Locate the cell with the specified text and output its [X, Y] center coordinate. 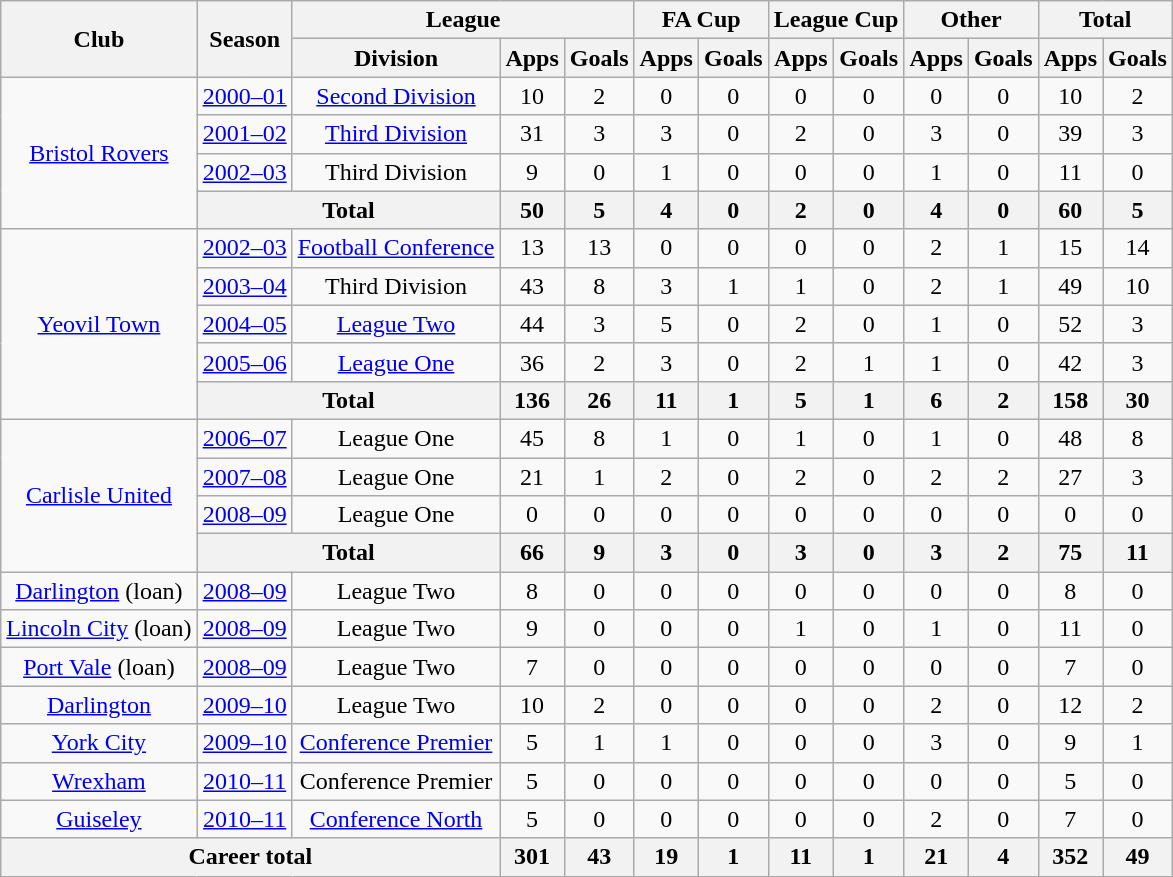
Darlington (loan) [99, 591]
League Cup [836, 20]
Other [971, 20]
301 [532, 857]
2001–02 [244, 134]
6 [936, 400]
52 [1070, 324]
York City [99, 743]
Wrexham [99, 781]
Football Conference [396, 248]
36 [532, 362]
19 [666, 857]
352 [1070, 857]
39 [1070, 134]
Yeovil Town [99, 324]
2006–07 [244, 438]
12 [1070, 705]
Conference North [396, 819]
2005–06 [244, 362]
158 [1070, 400]
2003–04 [244, 286]
Port Vale (loan) [99, 667]
Bristol Rovers [99, 153]
2004–05 [244, 324]
Darlington [99, 705]
Second Division [396, 96]
50 [532, 210]
48 [1070, 438]
66 [532, 553]
Guiseley [99, 819]
42 [1070, 362]
2000–01 [244, 96]
75 [1070, 553]
45 [532, 438]
15 [1070, 248]
Carlisle United [99, 495]
44 [532, 324]
Career total [250, 857]
14 [1138, 248]
Season [244, 39]
League [463, 20]
136 [532, 400]
FA Cup [701, 20]
31 [532, 134]
Club [99, 39]
60 [1070, 210]
Lincoln City (loan) [99, 629]
26 [599, 400]
27 [1070, 477]
2007–08 [244, 477]
Division [396, 58]
30 [1138, 400]
